Locate the cell with the specified text and output its [x, y] center coordinate. 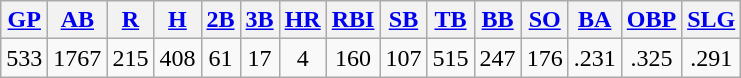
OBP [651, 20]
BB [498, 20]
.231 [594, 58]
515 [450, 58]
RBI [353, 20]
160 [353, 58]
1767 [78, 58]
215 [130, 58]
.291 [712, 58]
GP [24, 20]
107 [404, 58]
SO [544, 20]
247 [498, 58]
4 [302, 58]
533 [24, 58]
R [130, 20]
.325 [651, 58]
176 [544, 58]
SB [404, 20]
3B [260, 20]
2B [220, 20]
17 [260, 58]
HR [302, 20]
408 [178, 58]
61 [220, 58]
BA [594, 20]
TB [450, 20]
H [178, 20]
AB [78, 20]
SLG [712, 20]
